Capture the cell that displays the provided text and extract its (x, y) central coordinate. 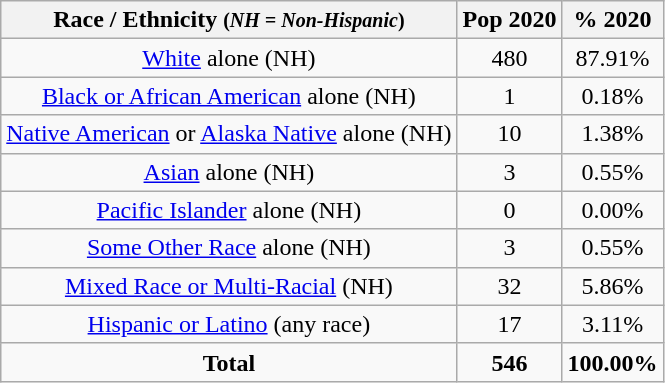
100.00% (612, 362)
17 (510, 324)
White alone (NH) (229, 58)
1 (510, 96)
480 (510, 58)
Race / Ethnicity (NH = Non-Hispanic) (229, 20)
Pacific Islander alone (NH) (229, 210)
10 (510, 134)
0.00% (612, 210)
Asian alone (NH) (229, 172)
Native American or Alaska Native alone (NH) (229, 134)
3.11% (612, 324)
Black or African American alone (NH) (229, 96)
1.38% (612, 134)
Pop 2020 (510, 20)
Some Other Race alone (NH) (229, 248)
Hispanic or Latino (any race) (229, 324)
5.86% (612, 286)
87.91% (612, 58)
% 2020 (612, 20)
Total (229, 362)
Mixed Race or Multi-Racial (NH) (229, 286)
0 (510, 210)
546 (510, 362)
32 (510, 286)
0.18% (612, 96)
